Provide the (x, y) coordinate of the cell's center where the given text is located.  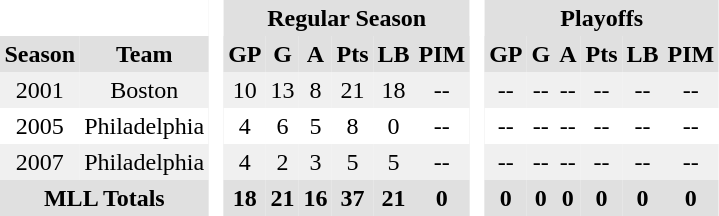
2001 (40, 90)
3 (316, 162)
37 (352, 198)
16 (316, 198)
Boston (144, 90)
Regular Season (347, 18)
Team (144, 54)
2005 (40, 126)
Playoffs (602, 18)
Season (40, 54)
2 (282, 162)
2007 (40, 162)
13 (282, 90)
10 (245, 90)
MLL Totals (104, 198)
6 (282, 126)
